Output the (x, y) coordinate of the center of the cell containing the given text.  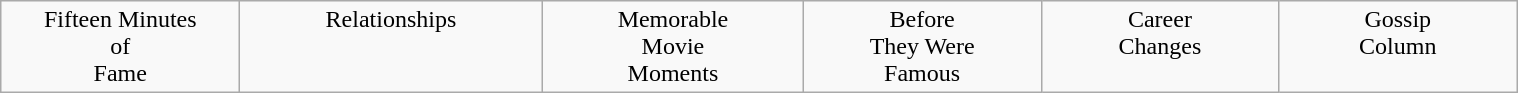
Gossip Column (1398, 47)
Career Changes (1160, 47)
Relationships (390, 47)
Fifteen Minutes of Fame (120, 47)
Before They Were Famous (922, 47)
Memorable Movie Moments (674, 47)
